Scan for the cell matching the given text and deliver its (x, y) coordinate at center. 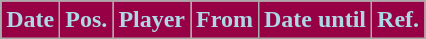
Pos. (86, 20)
Date until (314, 20)
From (225, 20)
Ref. (398, 20)
Date (30, 20)
Player (152, 20)
